Extract the (X, Y) coordinate from the center of the cell holding the provided text.  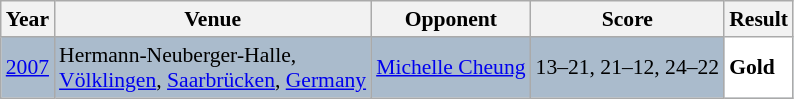
Opponent (450, 19)
Result (758, 19)
Hermann-Neuberger-Halle,Völklingen, Saarbrücken, Germany (212, 68)
Gold (758, 68)
Venue (212, 19)
Score (628, 19)
2007 (28, 68)
Michelle Cheung (450, 68)
Year (28, 19)
13–21, 21–12, 24–22 (628, 68)
